Provide the [x, y] coordinate of the cell's center where the given text is located.  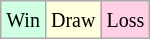
Draw [72, 20]
Loss [126, 20]
Win [24, 20]
